Pinpoint the cell where the given text exists, returning its (x, y) midpoint coordinate. 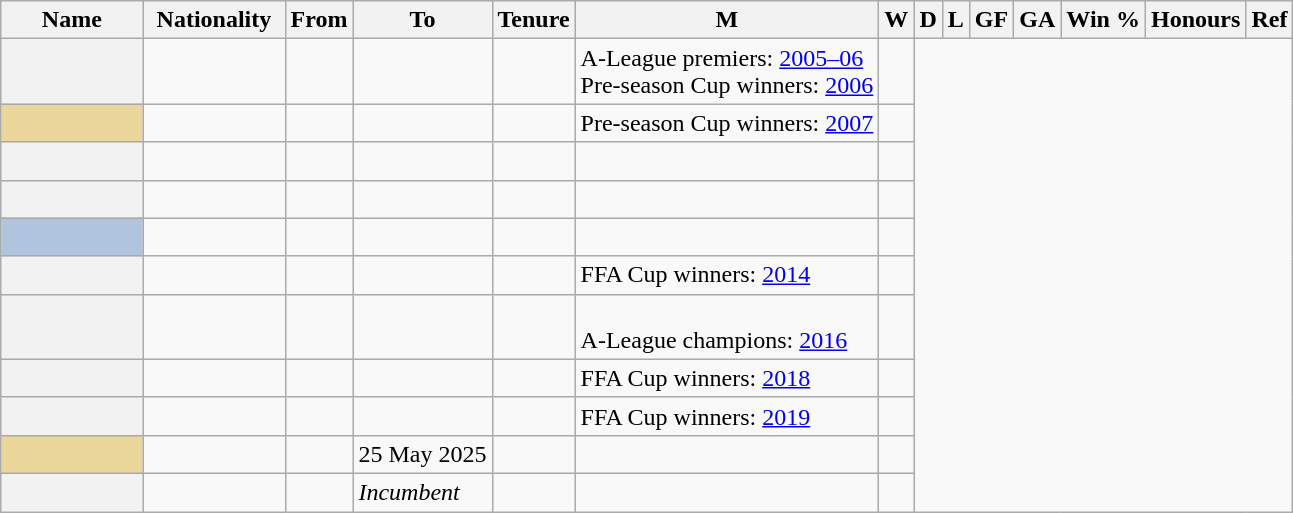
FFA Cup winners: 2019 (727, 416)
Name (72, 20)
GF (991, 20)
A-League premiers: 2005–06Pre-season Cup winners: 2006 (727, 72)
Win % (1104, 20)
Ref (1270, 20)
D (928, 20)
25 May 2025 (422, 454)
FFA Cup winners: 2014 (727, 275)
M (727, 20)
GA (1038, 20)
Incumbent (422, 492)
From (319, 20)
Tenure (534, 20)
L (956, 20)
FFA Cup winners: 2018 (727, 378)
A-League champions: 2016 (727, 326)
W (896, 20)
To (422, 20)
Honours (1195, 20)
Pre-season Cup winners: 2007 (727, 123)
Nationality (214, 20)
